Detect which cell encompasses the target text, then output its (X, Y) center coordinate. 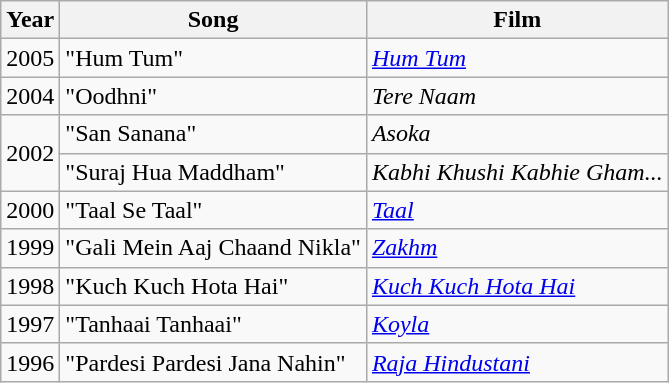
1998 (30, 286)
Song (214, 20)
Asoka (517, 134)
Year (30, 20)
"Tanhaai Tanhaai" (214, 324)
Tere Naam (517, 96)
"Hum Tum" (214, 58)
Taal (517, 210)
Kabhi Khushi Kabhie Gham... (517, 172)
"Oodhni" (214, 96)
"Suraj Hua Maddham" (214, 172)
"Taal Se Taal" (214, 210)
"Pardesi Pardesi Jana Nahin" (214, 362)
"San Sanana" (214, 134)
Film (517, 20)
Kuch Kuch Hota Hai (517, 286)
"Gali Mein Aaj Chaand Nikla" (214, 248)
Zakhm (517, 248)
1996 (30, 362)
2000 (30, 210)
2002 (30, 153)
2004 (30, 96)
Koyla (517, 324)
1999 (30, 248)
Hum Tum (517, 58)
1997 (30, 324)
"Kuch Kuch Hota Hai" (214, 286)
2005 (30, 58)
Raja Hindustani (517, 362)
